Pinpoint the cell where the given text exists, returning its [X, Y] midpoint coordinate. 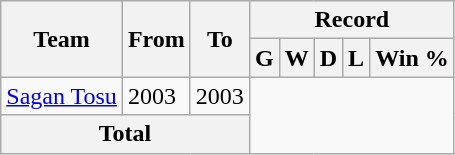
Total [126, 134]
To [220, 39]
From [156, 39]
Win % [412, 58]
G [264, 58]
D [328, 58]
Record [352, 20]
Sagan Tosu [62, 96]
Team [62, 39]
L [356, 58]
W [296, 58]
